Return (X, Y) of the center of cell containing provided text 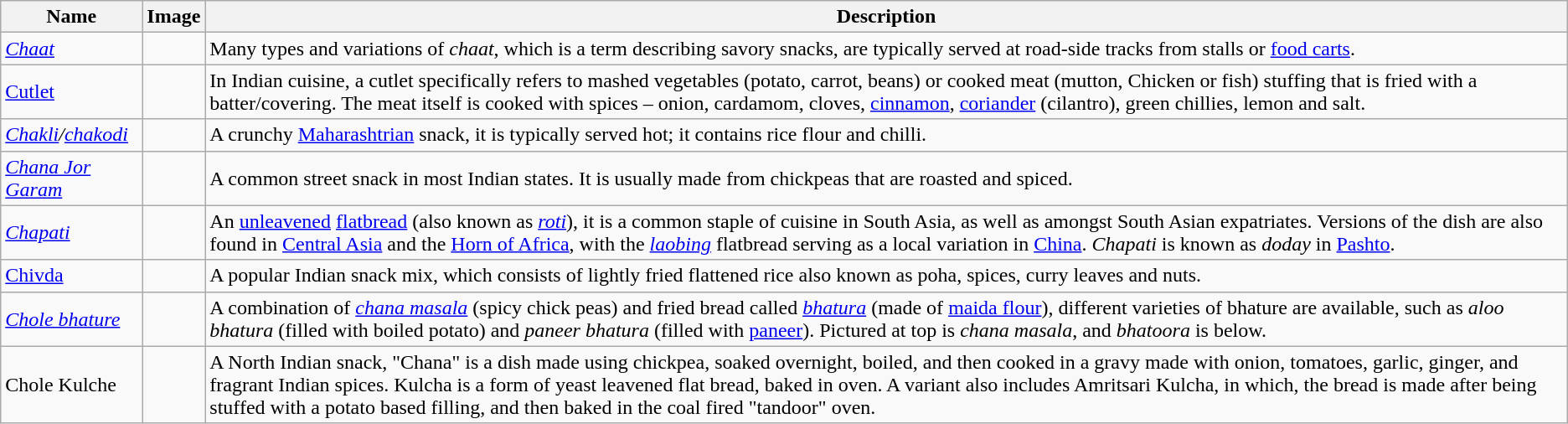
Chapati (72, 233)
Chole Kulche (72, 385)
Chole bhature (72, 318)
Chana Jor Garam (72, 178)
A crunchy Maharashtrian snack, it is typically served hot; it contains rice flour and chilli. (886, 135)
Image (174, 17)
A popular Indian snack mix, which consists of lightly fried flattened rice also known as poha, spices, curry leaves and nuts. (886, 276)
Chivda (72, 276)
A common street snack in most Indian states. It is usually made from chickpeas that are roasted and spiced. (886, 178)
Chakli/chakodi (72, 135)
Name (72, 17)
Many types and variations of chaat, which is a term describing savory snacks, are typically served at road-side tracks from stalls or food carts. (886, 49)
Cutlet (72, 92)
Description (886, 17)
Chaat (72, 49)
